Identify which cell holds the provided text, then report its (X, Y) central coordinate. 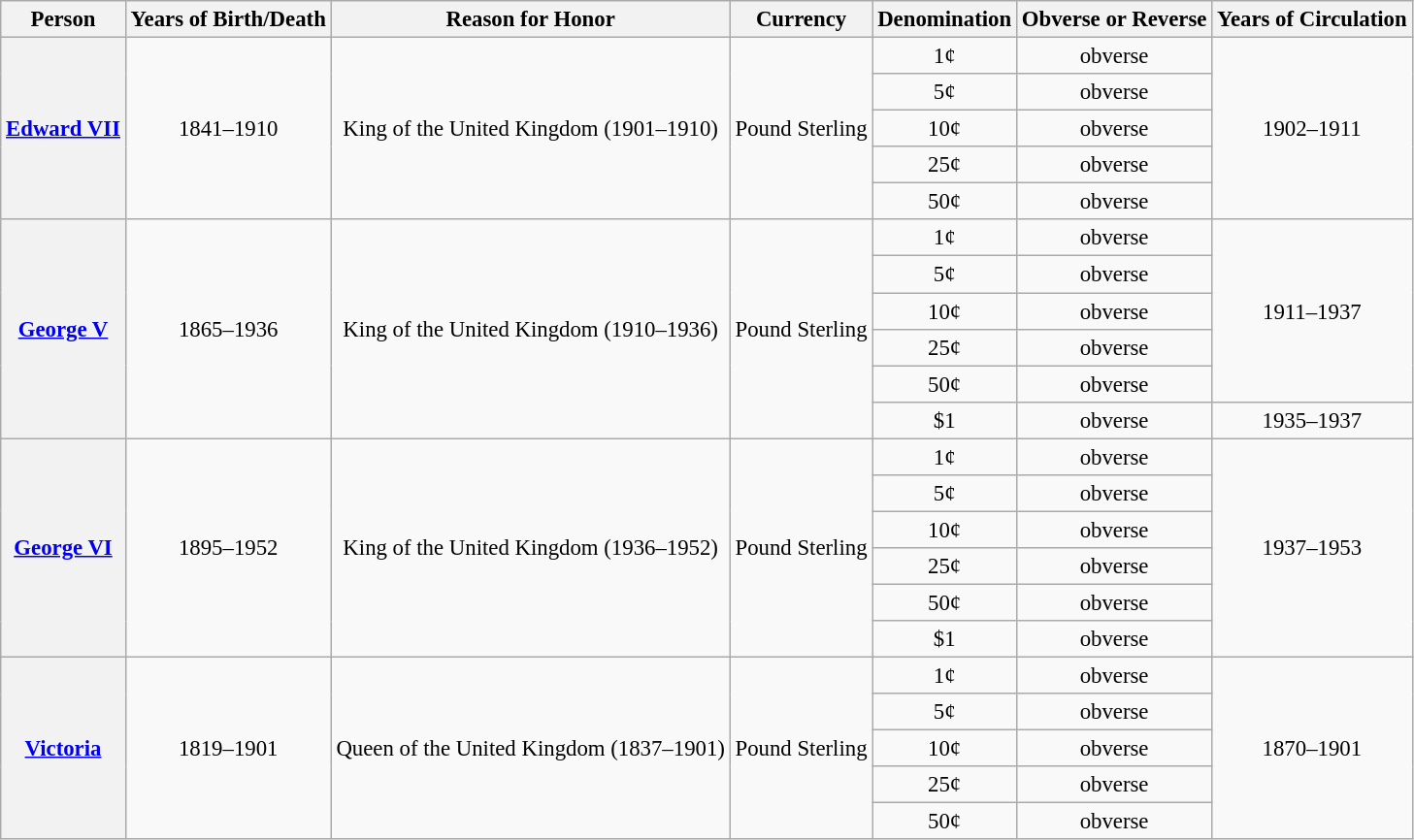
Years of Circulation (1312, 19)
1819–1901 (228, 749)
1911–1937 (1312, 310)
King of the United Kingdom (1910–1936) (530, 329)
George V (64, 329)
Currency (802, 19)
Person (64, 19)
George VI (64, 548)
King of the United Kingdom (1901–1910) (530, 129)
1935–1937 (1312, 420)
Years of Birth/Death (228, 19)
1841–1910 (228, 129)
1895–1952 (228, 548)
1870–1901 (1312, 749)
Obverse or Reverse (1114, 19)
Victoria (64, 749)
1902–1911 (1312, 129)
Queen of the United Kingdom (1837–1901) (530, 749)
Denomination (945, 19)
King of the United Kingdom (1936–1952) (530, 548)
Reason for Honor (530, 19)
1865–1936 (228, 329)
1937–1953 (1312, 548)
Edward VII (64, 129)
